Return (x, y) of the center of cell containing provided text 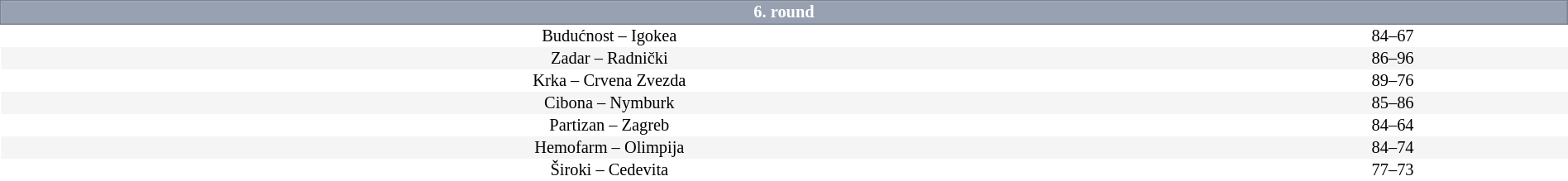
85–86 (1393, 102)
77–73 (1393, 170)
Široki – Cedevita (610, 170)
89–76 (1393, 81)
84–67 (1393, 36)
84–64 (1393, 126)
Cibona – Nymburk (610, 102)
Krka – Crvena Zvezda (610, 81)
Budućnost – Igokea (610, 36)
Zadar – Radnički (610, 58)
86–96 (1393, 58)
6. round (784, 12)
Hemofarm – Olimpija (610, 147)
Partizan – Zagreb (610, 126)
84–74 (1393, 147)
